From the cell containing the given text, extract its center point as (x, y) coordinate. 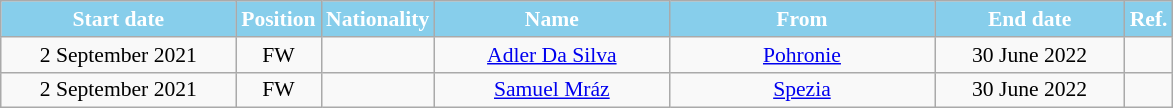
Pohronie (802, 55)
Samuel Mráz (552, 90)
Start date (118, 19)
Adler Da Silva (552, 55)
Position (278, 19)
Spezia (802, 90)
End date (1030, 19)
Nationality (378, 19)
Ref. (1149, 19)
Name (552, 19)
From (802, 19)
